Identify which cell holds the provided text, then report its (X, Y) central coordinate. 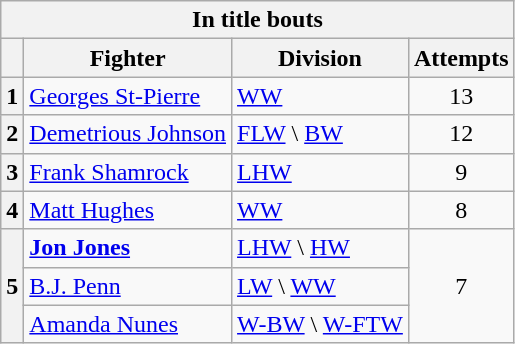
8 (461, 210)
Attempts (461, 58)
2 (12, 134)
In title bouts (258, 20)
LW \ WW (320, 286)
Amanda Nunes (128, 324)
Demetrious Johnson (128, 134)
1 (12, 96)
Frank Shamrock (128, 172)
Georges St-Pierre (128, 96)
4 (12, 210)
3 (12, 172)
Jon Jones (128, 248)
12 (461, 134)
5 (12, 286)
13 (461, 96)
W-BW \ W-FTW (320, 324)
9 (461, 172)
7 (461, 286)
Matt Hughes (128, 210)
LHW (320, 172)
B.J. Penn (128, 286)
LHW \ HW (320, 248)
Division (320, 58)
Fighter (128, 58)
FLW \ BW (320, 134)
